Return the (X, Y) coordinate for the center point of the cell that contains the specified text.  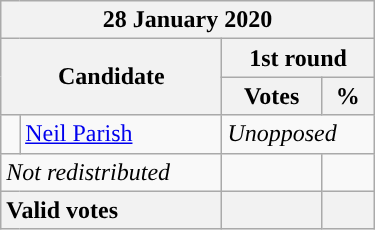
Unopposed (298, 134)
Valid votes (112, 210)
1st round (298, 58)
Votes (272, 96)
28 January 2020 (188, 20)
Not redistributed (112, 172)
Neil Parish (121, 134)
Candidate (112, 77)
% (348, 96)
